Extract the (x, y) coordinate from the center of the cell holding the provided text.  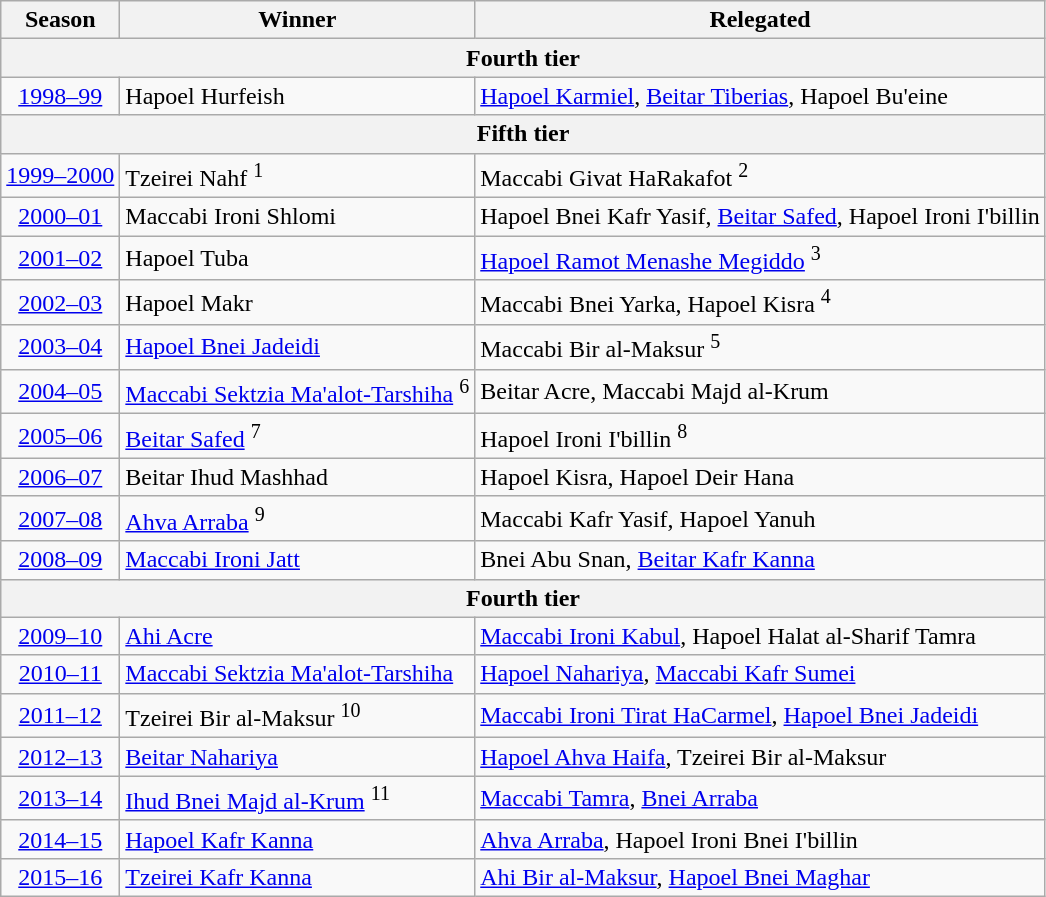
Tzeirei Nahf 1 (298, 176)
2001–02 (60, 258)
Beitar Acre, Maccabi Majd al-Krum (760, 392)
2012–13 (60, 757)
Relegated (760, 20)
Maccabi Bir al-Maksur 5 (760, 348)
Tzeirei Kafr Kanna (298, 877)
Maccabi Bnei Yarka, Hapoel Kisra 4 (760, 302)
Beitar Nahariya (298, 757)
Hapoel Ahva Haifa, Tzeirei Bir al-Maksur (760, 757)
2010–11 (60, 674)
2004–05 (60, 392)
2014–15 (60, 839)
2005–06 (60, 436)
2011–12 (60, 716)
Season (60, 20)
Hapoel Bnei Jadeidi (298, 348)
2009–10 (60, 636)
Bnei Abu Snan, Beitar Kafr Kanna (760, 560)
Hapoel Hurfeish (298, 96)
2000–01 (60, 217)
Winner (298, 20)
2007–08 (60, 518)
Maccabi Sektzia Ma'alot-Tarshiha 6 (298, 392)
2002–03 (60, 302)
Maccabi Ironi Tirat HaCarmel, Hapoel Bnei Jadeidi (760, 716)
Maccabi Ironi Shlomi (298, 217)
Maccabi Ironi Jatt (298, 560)
Hapoel Makr (298, 302)
Hapoel Karmiel, Beitar Tiberias, Hapoel Bu'eine (760, 96)
Tzeirei Bir al-Maksur 10 (298, 716)
Maccabi Tamra, Bnei Arraba (760, 798)
Maccabi Ironi Kabul, Hapoel Halat al-Sharif Tamra (760, 636)
Maccabi Givat HaRakafot 2 (760, 176)
Hapoel Kisra, Hapoel Deir Hana (760, 477)
Maccabi Sektzia Ma'alot-Tarshiha (298, 674)
Ahi Acre (298, 636)
Ahva Arraba 9 (298, 518)
2008–09 (60, 560)
Hapoel Ramot Menashe Megiddo 3 (760, 258)
Hapoel Nahariya, Maccabi Kafr Sumei (760, 674)
Fifth tier (524, 134)
Hapoel Tuba (298, 258)
Ahva Arraba, Hapoel Ironi Bnei I'billin (760, 839)
Hapoel Bnei Kafr Yasif, Beitar Safed, Hapoel Ironi I'billin (760, 217)
2013–14 (60, 798)
Ihud Bnei Majd al-Krum 11 (298, 798)
2015–16 (60, 877)
Ahi Bir al-Maksur, Hapoel Bnei Maghar (760, 877)
2003–04 (60, 348)
Beitar Safed 7 (298, 436)
Hapoel Ironi I'billin 8 (760, 436)
2006–07 (60, 477)
1999–2000 (60, 176)
1998–99 (60, 96)
Maccabi Kafr Yasif, Hapoel Yanuh (760, 518)
Beitar Ihud Mashhad (298, 477)
Hapoel Kafr Kanna (298, 839)
